Return the [X, Y] coordinate for the center point of the cell that contains the specified text.  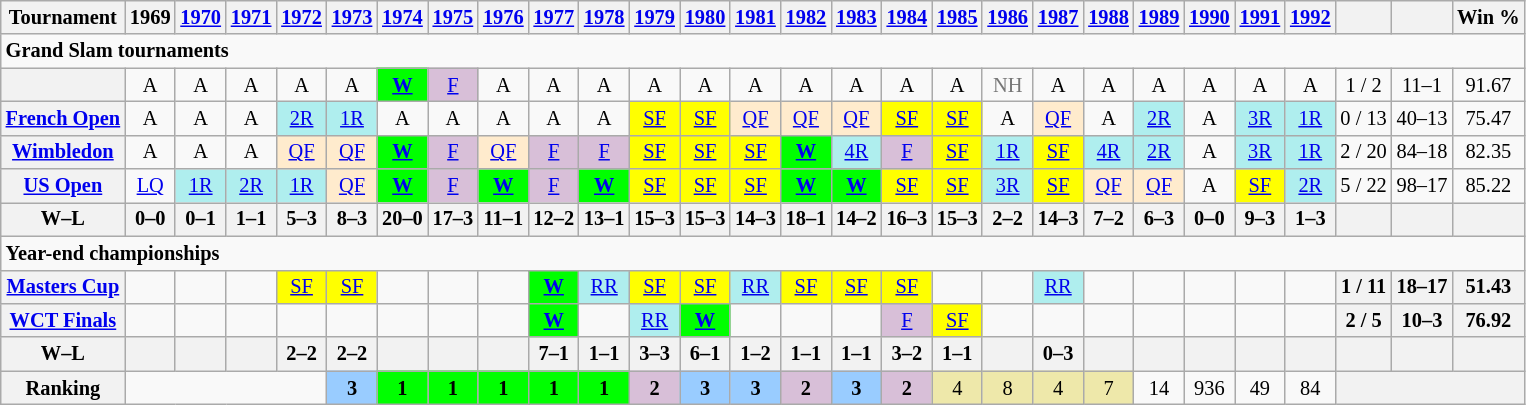
Tournament [63, 17]
1981 [755, 17]
6–3 [1159, 219]
1973 [352, 17]
5 / 22 [1364, 186]
8 [1007, 388]
8–3 [352, 219]
1971 [251, 17]
WCT Finals [63, 320]
82.35 [1488, 152]
6–1 [705, 354]
Win % [1488, 17]
1980 [705, 17]
7–1 [554, 354]
1970 [200, 17]
2 / 5 [1364, 320]
14 [1159, 388]
76.92 [1488, 320]
1983 [856, 17]
1979 [654, 17]
1984 [907, 17]
84 [1310, 388]
5–3 [301, 219]
3–3 [654, 354]
49 [1260, 388]
French Open [63, 118]
12–2 [554, 219]
2 / 20 [1364, 152]
7 [1108, 388]
1974 [402, 17]
1969 [150, 17]
1977 [554, 17]
18–17 [1422, 287]
1982 [806, 17]
1975 [453, 17]
17–3 [453, 219]
85.22 [1488, 186]
13–1 [604, 219]
9–3 [1260, 219]
1985 [957, 17]
1 / 2 [1364, 85]
LQ [150, 186]
Masters Cup [63, 287]
75.47 [1488, 118]
1989 [1159, 17]
10–3 [1422, 320]
NH [1007, 85]
1978 [604, 17]
16–3 [907, 219]
1988 [1108, 17]
0 / 13 [1364, 118]
1–2 [755, 354]
0–1 [200, 219]
1987 [1058, 17]
91.67 [1488, 85]
1976 [503, 17]
1990 [1209, 17]
1992 [1310, 17]
1991 [1260, 17]
0–3 [1058, 354]
1–3 [1310, 219]
Year-end championships [763, 253]
3–2 [907, 354]
Wimbledon [63, 152]
1 / 11 [1364, 287]
18–1 [806, 219]
US Open [63, 186]
14–2 [856, 219]
Grand Slam tournaments [763, 51]
51.43 [1488, 287]
1986 [1007, 17]
936 [1209, 388]
7–2 [1108, 219]
1972 [301, 17]
40–13 [1422, 118]
98–17 [1422, 186]
84–18 [1422, 152]
20–0 [402, 219]
Ranking [63, 388]
